Determine the [X, Y] coordinate at the center of the cell enclosing the given text.  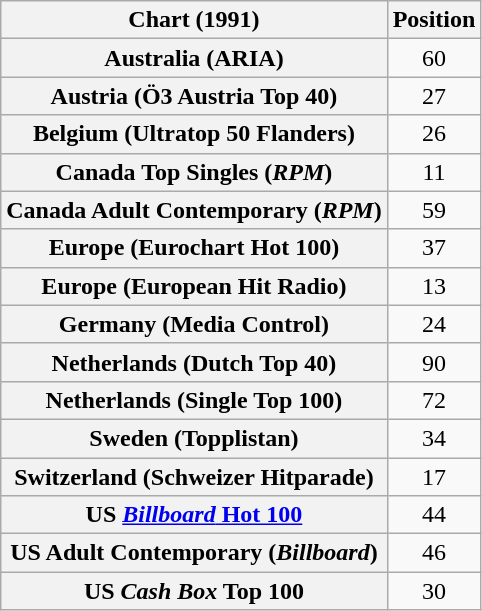
Switzerland (Schweizer Hitparade) [194, 477]
17 [434, 477]
Position [434, 20]
37 [434, 248]
Europe (European Hit Radio) [194, 286]
Europe (Eurochart Hot 100) [194, 248]
34 [434, 438]
44 [434, 515]
Australia (ARIA) [194, 58]
Netherlands (Dutch Top 40) [194, 362]
US Adult Contemporary (Billboard) [194, 553]
26 [434, 134]
46 [434, 553]
60 [434, 58]
US Billboard Hot 100 [194, 515]
11 [434, 172]
24 [434, 324]
90 [434, 362]
Belgium (Ultratop 50 Flanders) [194, 134]
Canada Adult Contemporary (RPM) [194, 210]
30 [434, 591]
Austria (Ö3 Austria Top 40) [194, 96]
Germany (Media Control) [194, 324]
Netherlands (Single Top 100) [194, 400]
Canada Top Singles (RPM) [194, 172]
Sweden (Topplistan) [194, 438]
27 [434, 96]
72 [434, 400]
US Cash Box Top 100 [194, 591]
59 [434, 210]
Chart (1991) [194, 20]
13 [434, 286]
